Output the [x, y] coordinate of the center of the cell containing the given text.  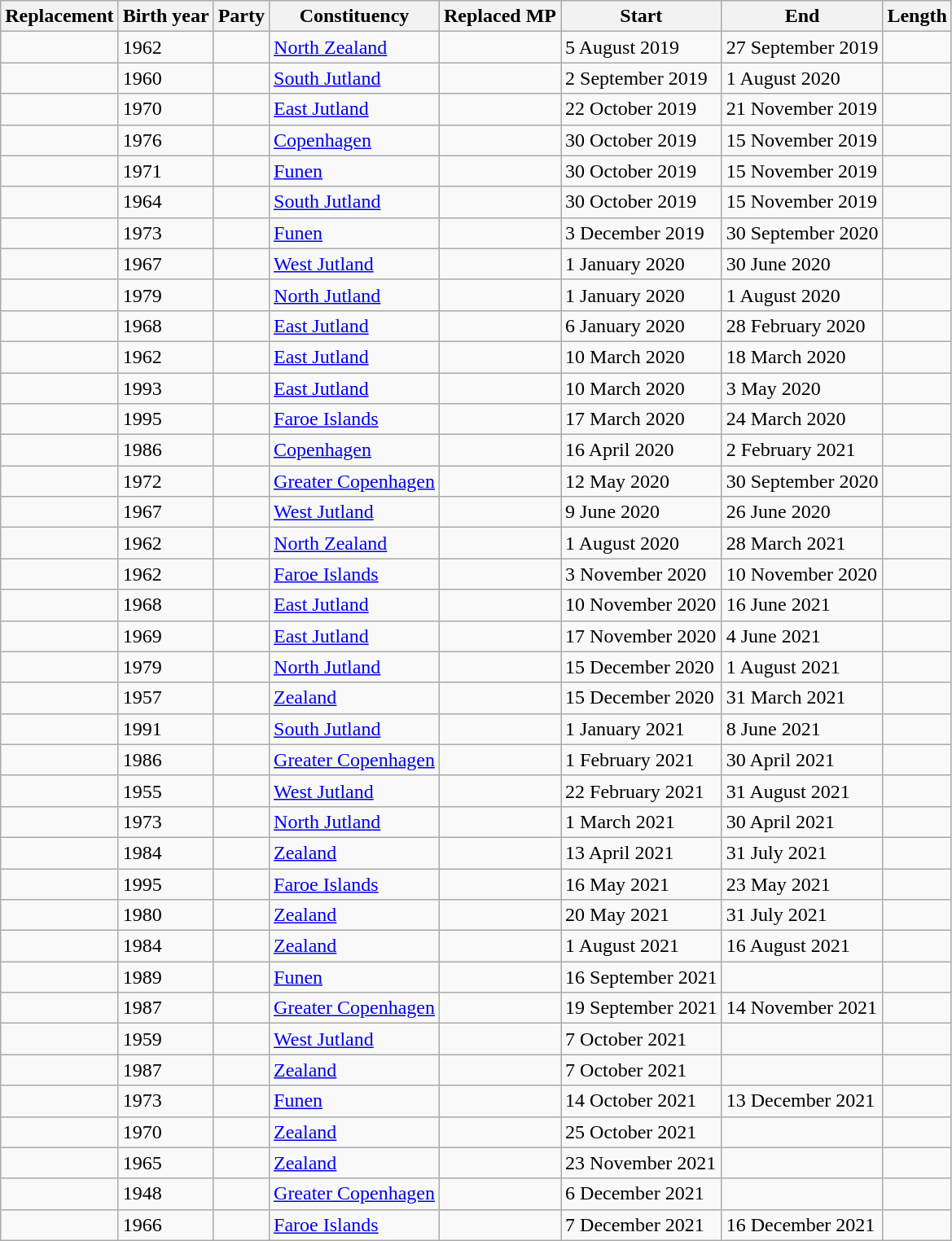
Start [642, 16]
1955 [166, 791]
31 March 2021 [802, 698]
13 April 2021 [642, 853]
13 December 2021 [802, 1101]
Replaced MP [500, 16]
2 February 2021 [802, 450]
1993 [166, 388]
1980 [166, 915]
1957 [166, 698]
16 May 2021 [642, 884]
1971 [166, 171]
9 June 2020 [642, 512]
1965 [166, 1163]
End [802, 16]
5 August 2019 [642, 47]
20 May 2021 [642, 915]
1991 [166, 729]
23 November 2021 [642, 1163]
Length [917, 16]
30 June 2020 [802, 264]
23 May 2021 [802, 884]
1966 [166, 1225]
31 August 2021 [802, 791]
1964 [166, 202]
22 October 2019 [642, 109]
16 September 2021 [642, 977]
16 December 2021 [802, 1225]
Constituency [355, 16]
Birth year [166, 16]
1 March 2021 [642, 822]
1 February 2021 [642, 760]
1969 [166, 636]
1959 [166, 1039]
1960 [166, 78]
1976 [166, 140]
28 February 2020 [802, 326]
3 May 2020 [802, 388]
6 January 2020 [642, 326]
16 June 2021 [802, 605]
17 March 2020 [642, 419]
1989 [166, 977]
8 June 2021 [802, 729]
18 March 2020 [802, 357]
25 October 2021 [642, 1132]
1948 [166, 1194]
2 September 2019 [642, 78]
22 February 2021 [642, 791]
3 November 2020 [642, 574]
28 March 2021 [802, 543]
4 June 2021 [802, 636]
6 December 2021 [642, 1194]
1972 [166, 481]
14 November 2021 [802, 1008]
3 December 2019 [642, 233]
19 September 2021 [642, 1008]
27 September 2019 [802, 47]
1 January 2021 [642, 729]
16 August 2021 [802, 946]
26 June 2020 [802, 512]
Replacement [59, 16]
Party [241, 16]
14 October 2021 [642, 1101]
12 May 2020 [642, 481]
17 November 2020 [642, 636]
7 December 2021 [642, 1225]
16 April 2020 [642, 450]
24 March 2020 [802, 419]
21 November 2019 [802, 109]
